For the text-containing cell, return its midpoint in [x, y] coordinate format. 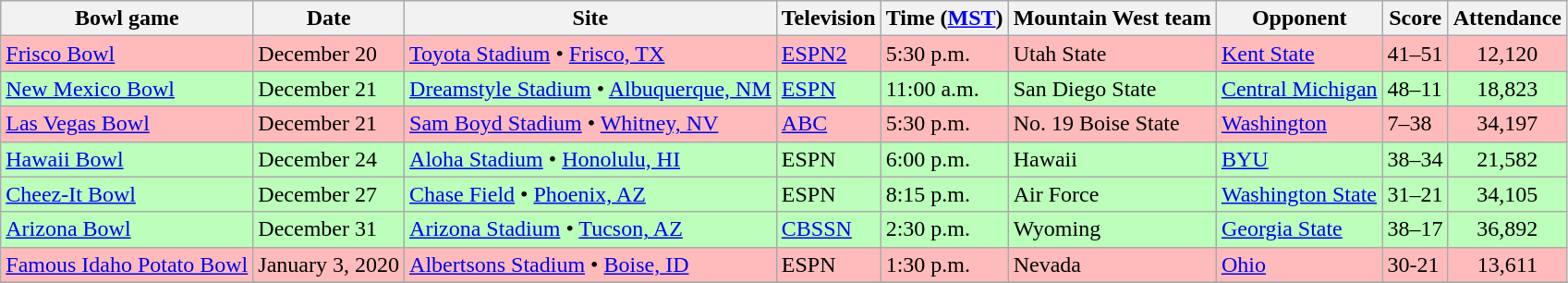
18,823 [1507, 89]
New Mexico Bowl [128, 89]
7–38 [1416, 124]
Kent State [1299, 54]
11:00 a.m. [944, 89]
8:15 p.m. [944, 194]
Albertsons Stadium • Boise, ID [591, 265]
Mountain West team [1112, 18]
Dreamstyle Stadium • Albuquerque, NM [591, 89]
48–11 [1416, 89]
Wyoming [1112, 229]
Nevada [1112, 265]
Washington State [1299, 194]
Central Michigan [1299, 89]
Time (MST) [944, 18]
6:00 p.m. [944, 159]
Attendance [1507, 18]
34,105 [1507, 194]
38–17 [1416, 229]
Television [828, 18]
Hawaii [1112, 159]
13,611 [1507, 265]
San Diego State [1112, 89]
ESPN2 [828, 54]
December 20 [329, 54]
CBSSN [828, 229]
21,582 [1507, 159]
Washington [1299, 124]
Hawaii Bowl [128, 159]
January 3, 2020 [329, 265]
Arizona Bowl [128, 229]
Famous Idaho Potato Bowl [128, 265]
ABC [828, 124]
12,120 [1507, 54]
Chase Field • Phoenix, AZ [591, 194]
Toyota Stadium • Frisco, TX [591, 54]
31–21 [1416, 194]
Georgia State [1299, 229]
Score [1416, 18]
Air Force [1112, 194]
Bowl game [128, 18]
December 31 [329, 229]
Date [329, 18]
No. 19 Boise State [1112, 124]
Site [591, 18]
December 27 [329, 194]
38–34 [1416, 159]
BYU [1299, 159]
2:30 p.m. [944, 229]
Cheez-It Bowl [128, 194]
Ohio [1299, 265]
34,197 [1507, 124]
30-21 [1416, 265]
Arizona Stadium • Tucson, AZ [591, 229]
1:30 p.m. [944, 265]
36,892 [1507, 229]
Utah State [1112, 54]
Opponent [1299, 18]
Las Vegas Bowl [128, 124]
Frisco Bowl [128, 54]
Aloha Stadium • Honolulu, HI [591, 159]
41–51 [1416, 54]
Sam Boyd Stadium • Whitney, NV [591, 124]
December 24 [329, 159]
